Scan for the cell matching the given text and deliver its [x, y] coordinate at center. 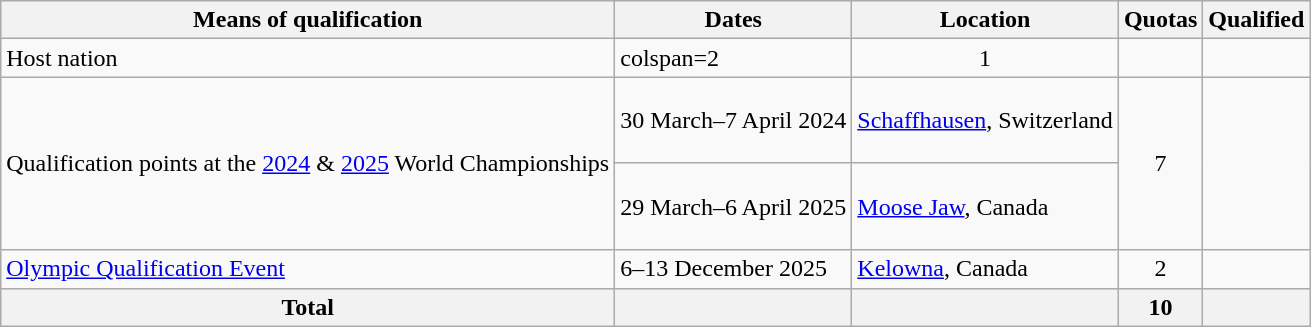
29 March–6 April 2025 [734, 206]
2 [1160, 269]
Qualification points at the 2024 & 2025 World Championships [308, 164]
Means of qualification [308, 20]
6–13 December 2025 [734, 269]
Quotas [1160, 20]
Moose Jaw, Canada [986, 206]
7 [1160, 164]
Schaffhausen, Switzerland [986, 120]
Olympic Qualification Event [308, 269]
Dates [734, 20]
Host nation [308, 58]
colspan=2 [734, 58]
10 [1160, 307]
30 March–7 April 2024 [734, 120]
Qualified [1256, 20]
Total [308, 307]
1 [986, 58]
Kelowna, Canada [986, 269]
Location [986, 20]
